Detect which cell encompasses the target text, then output its [x, y] center coordinate. 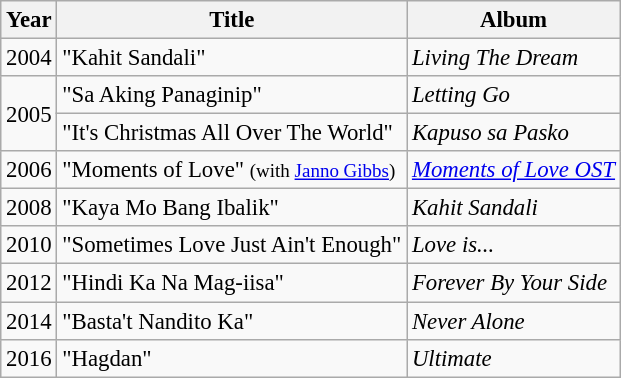
2005 [29, 114]
"Sa Aking Panaginip" [232, 95]
Kahit Sandali [514, 208]
2014 [29, 321]
2006 [29, 170]
"Kaya Mo Bang Ibalik" [232, 208]
2016 [29, 358]
"Sometimes Love Just Ain't Enough" [232, 245]
2010 [29, 245]
2004 [29, 58]
Forever By Your Side [514, 283]
Never Alone [514, 321]
Living The Dream [514, 58]
"Moments of Love" (with Janno Gibbs) [232, 170]
"Kahit Sandali" [232, 58]
Letting Go [514, 95]
Title [232, 20]
Kapuso sa Pasko [514, 133]
2012 [29, 283]
"It's Christmas All Over The World" [232, 133]
"Basta't Nandito Ka" [232, 321]
Moments of Love OST [514, 170]
Year [29, 20]
Album [514, 20]
"Hindi Ka Na Mag-iisa" [232, 283]
"Hagdan" [232, 358]
2008 [29, 208]
Love is... [514, 245]
Ultimate [514, 358]
